Extract the [x, y] coordinate from the center of the cell holding the provided text.  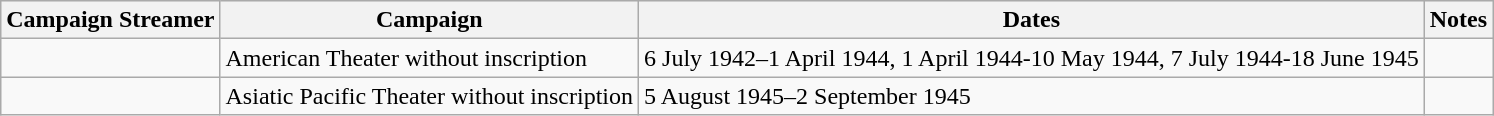
Asiatic Pacific Theater without inscription [430, 96]
Campaign [430, 20]
Notes [1458, 20]
American Theater without inscription [430, 58]
Campaign Streamer [110, 20]
5 August 1945–2 September 1945 [1032, 96]
6 July 1942–1 April 1944, 1 April 1944-10 May 1944, 7 July 1944-18 June 1945 [1032, 58]
Dates [1032, 20]
